For the text-containing cell, return its midpoint in (X, Y) coordinate format. 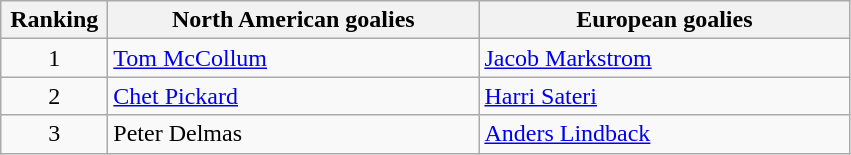
Tom McCollum (294, 58)
3 (54, 134)
Harri Sateri (664, 96)
1 (54, 58)
North American goalies (294, 20)
Anders Lindback (664, 134)
Ranking (54, 20)
European goalies (664, 20)
Peter Delmas (294, 134)
Chet Pickard (294, 96)
Jacob Markstrom (664, 58)
2 (54, 96)
